Return (X, Y) of the center of cell containing provided text 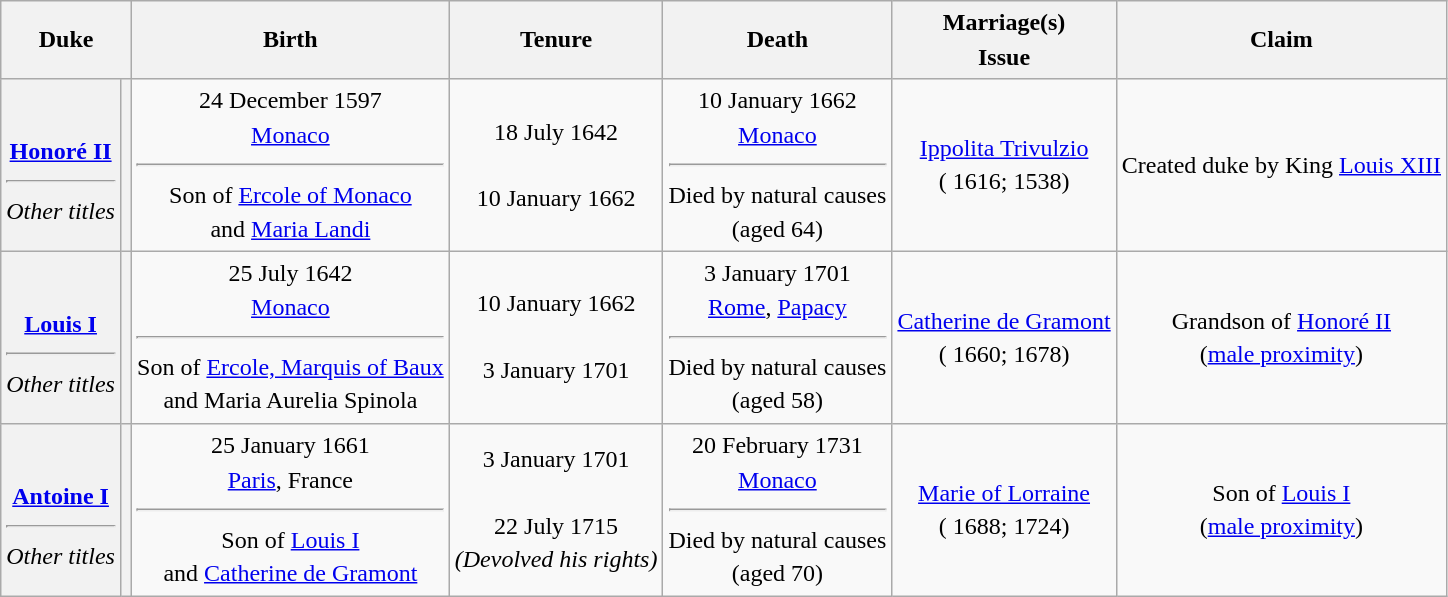
20 February 1731MonacoDied by natural causes(aged 70) (778, 510)
3 January 170122 July 1715(Devolved his rights) (556, 510)
Catherine de Gramont( 1660; 1678) (1004, 337)
25 July 1642MonacoSon of Ercole, Marquis of Bauxand Maria Aurelia Spinola (291, 337)
Grandson of Honoré II(male proximity) (1281, 337)
18 July 164210 January 1662 (556, 165)
Birth (291, 40)
Marriage(s)Issue (1004, 40)
24 December 1597MonacoSon of Ercole of Monacoand Maria Landi (291, 165)
Louis IOther titles (61, 337)
Son of Louis I(male proximity) (1281, 510)
10 January 16623 January 1701 (556, 337)
Antoine IOther titles (61, 510)
25 January 1661Paris, FranceSon of Louis Iand Catherine de Gramont (291, 510)
Created duke by King Louis XIII (1281, 165)
Marie of Lorraine( 1688; 1724) (1004, 510)
Tenure (556, 40)
Ippolita Trivulzio( 1616; 1538) (1004, 165)
10 January 1662MonacoDied by natural causes(aged 64) (778, 165)
Death (778, 40)
Honoré IIOther titles (61, 165)
3 January 1701Rome, PapacyDied by natural causes(aged 58) (778, 337)
Claim (1281, 40)
Duke (66, 40)
